Identify which cell holds the provided text, then report its (x, y) central coordinate. 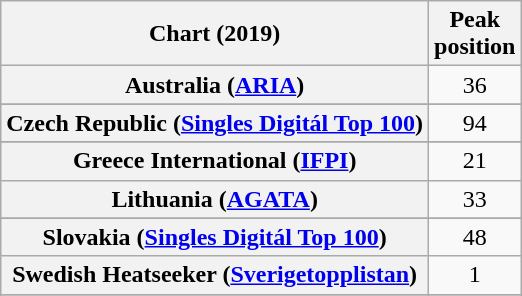
33 (475, 199)
21 (475, 161)
Greece International (IFPI) (215, 161)
Lithuania (AGATA) (215, 199)
Swedish Heatseeker (Sverigetopplistan) (215, 275)
94 (475, 123)
Czech Republic (Singles Digitál Top 100) (215, 123)
48 (475, 237)
36 (475, 85)
Peakposition (475, 34)
1 (475, 275)
Chart (2019) (215, 34)
Slovakia (Singles Digitál Top 100) (215, 237)
Australia (ARIA) (215, 85)
